Detect which cell encompasses the target text, then output its (X, Y) center coordinate. 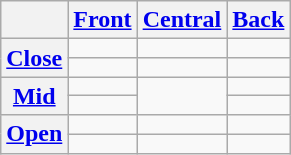
Open (34, 134)
Back (258, 20)
Mid (34, 96)
Front (102, 20)
Close (34, 58)
Central (182, 20)
